Capture the cell that displays the provided text and extract its (X, Y) central coordinate. 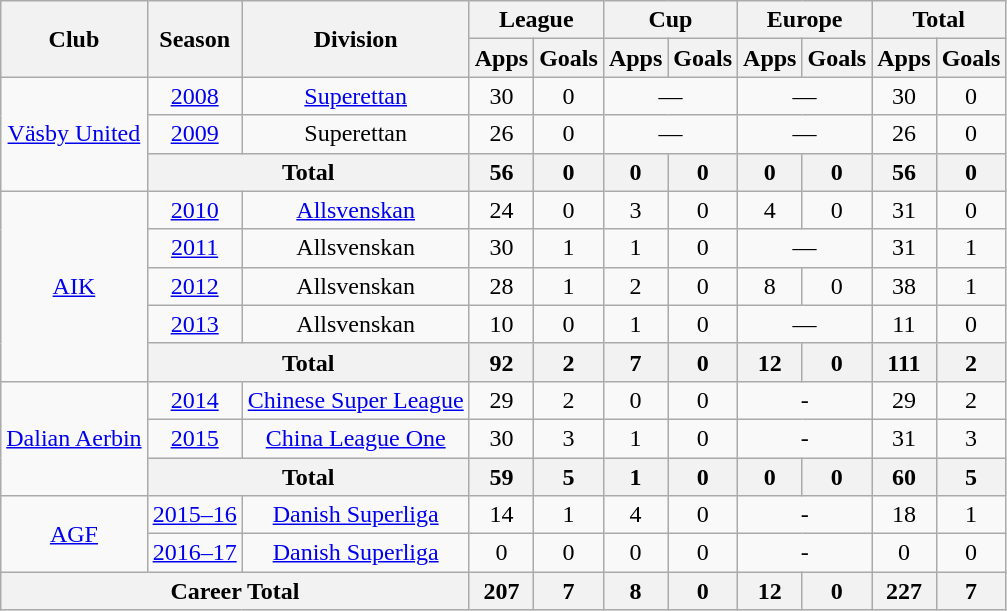
2015 (194, 438)
111 (904, 362)
Club (74, 39)
59 (501, 477)
2013 (194, 324)
League (536, 20)
Career Total (235, 591)
2014 (194, 400)
2008 (194, 96)
Dalian Aerbin (74, 438)
AGF (74, 534)
92 (501, 362)
38 (904, 286)
24 (501, 210)
Väsby United (74, 134)
14 (501, 515)
2016–17 (194, 553)
Division (356, 39)
2015–16 (194, 515)
Europe (805, 20)
Cup (670, 20)
2011 (194, 248)
18 (904, 515)
60 (904, 477)
Season (194, 39)
28 (501, 286)
2012 (194, 286)
10 (501, 324)
207 (501, 591)
2010 (194, 210)
China League One (356, 438)
2009 (194, 134)
11 (904, 324)
AIK (74, 286)
Chinese Super League (356, 400)
227 (904, 591)
